Determine the [X, Y] coordinate at the center of the cell enclosing the given text.  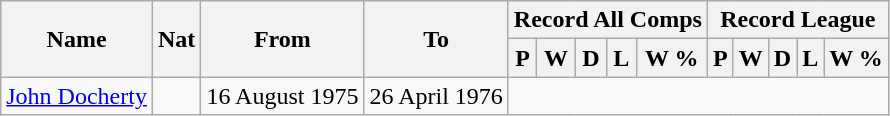
Record League [798, 20]
16 August 1975 [282, 96]
26 April 1976 [436, 96]
John Docherty [77, 96]
From [282, 39]
To [436, 39]
Name [77, 39]
Record All Comps [608, 20]
Nat [176, 39]
